Extract the [x, y] coordinate from the center of the cell holding the provided text.  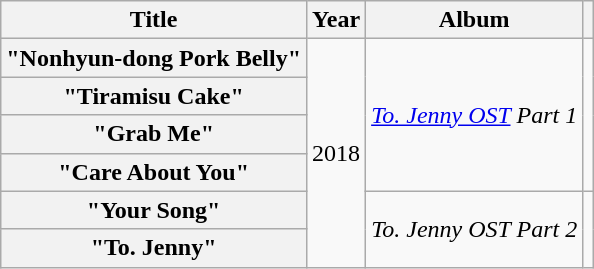
Album [474, 20]
"Your Song" [154, 210]
"Tiramisu Cake" [154, 96]
"To. Jenny" [154, 248]
To. Jenny OST Part 2 [474, 229]
"Nonhyun-dong Pork Belly" [154, 58]
"Care About You" [154, 172]
Year [336, 20]
To. Jenny OST Part 1 [474, 115]
"Grab Me" [154, 134]
2018 [336, 153]
Title [154, 20]
